Search for the cell housing the specified text and yield its [x, y] center coordinate. 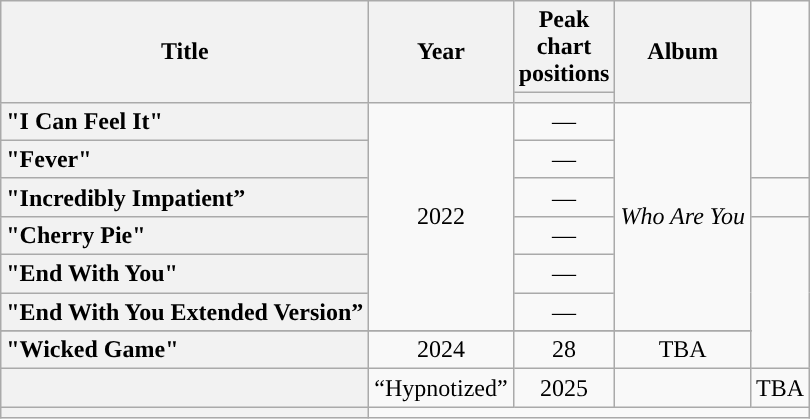
28 [564, 350]
2025 [564, 388]
"Incredibly Impatient” [185, 197]
“Hypnotized” [441, 388]
Album [683, 52]
"I Can Feel It" [185, 121]
"End With You" [185, 274]
"Wicked Game" [185, 350]
"Fever" [185, 159]
Peak chart positions [564, 47]
"End With You Extended Version” [185, 312]
2022 [441, 216]
Title [185, 52]
"Cherry Pie" [185, 235]
2024 [441, 350]
Who Are You [683, 216]
Year [441, 52]
